Return [X, Y] of the center of cell containing provided text 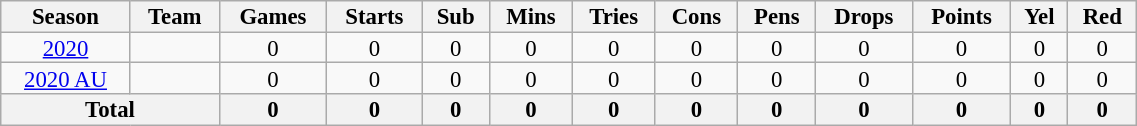
Cons [696, 16]
Season [66, 16]
Red [1102, 16]
Sub [456, 16]
Points [962, 16]
Pens [777, 16]
Tries [613, 16]
2020 AU [66, 78]
Games [273, 16]
Drops [864, 16]
Team [174, 16]
Starts [374, 16]
Total [110, 110]
2020 [66, 48]
Yel [1040, 16]
Mins [530, 16]
